Pinpoint the cell where the given text exists, returning its (x, y) midpoint coordinate. 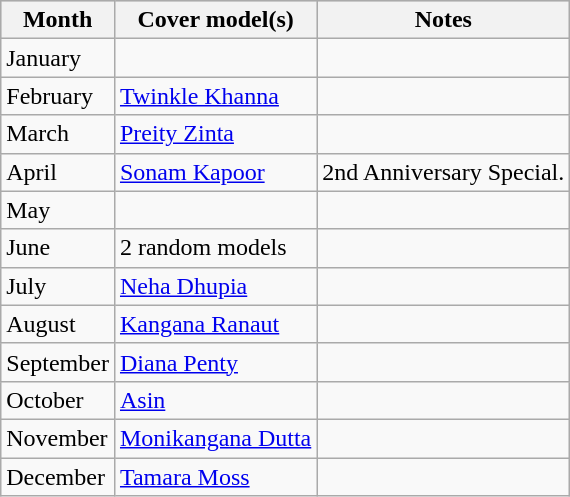
April (58, 172)
October (58, 400)
February (58, 96)
Diana Penty (215, 362)
Month (58, 20)
September (58, 362)
August (58, 324)
2 random models (215, 248)
May (58, 210)
March (58, 134)
Twinkle Khanna (215, 96)
Monikangana Dutta (215, 438)
Preity Zinta (215, 134)
November (58, 438)
Kangana Ranaut (215, 324)
Asin (215, 400)
Notes (444, 20)
Neha Dhupia (215, 286)
June (58, 248)
Sonam Kapoor (215, 172)
Tamara Moss (215, 477)
December (58, 477)
Cover model(s) (215, 20)
2nd Anniversary Special. (444, 172)
July (58, 286)
January (58, 58)
